For the text-containing cell, return its midpoint in (x, y) coordinate format. 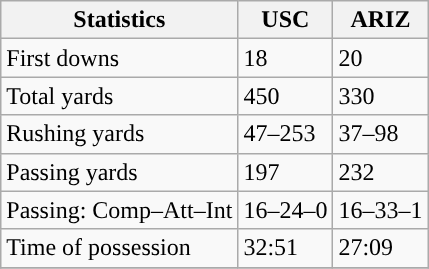
450 (286, 96)
Time of possession (120, 248)
27:09 (380, 248)
16–24–0 (286, 210)
47–253 (286, 134)
First downs (120, 58)
Passing yards (120, 172)
16–33–1 (380, 210)
330 (380, 96)
32:51 (286, 248)
197 (286, 172)
20 (380, 58)
Total yards (120, 96)
Passing: Comp–Att–Int (120, 210)
Statistics (120, 20)
232 (380, 172)
USC (286, 20)
18 (286, 58)
37–98 (380, 134)
ARIZ (380, 20)
Rushing yards (120, 134)
